Detect which cell encompasses the target text, then output its (x, y) center coordinate. 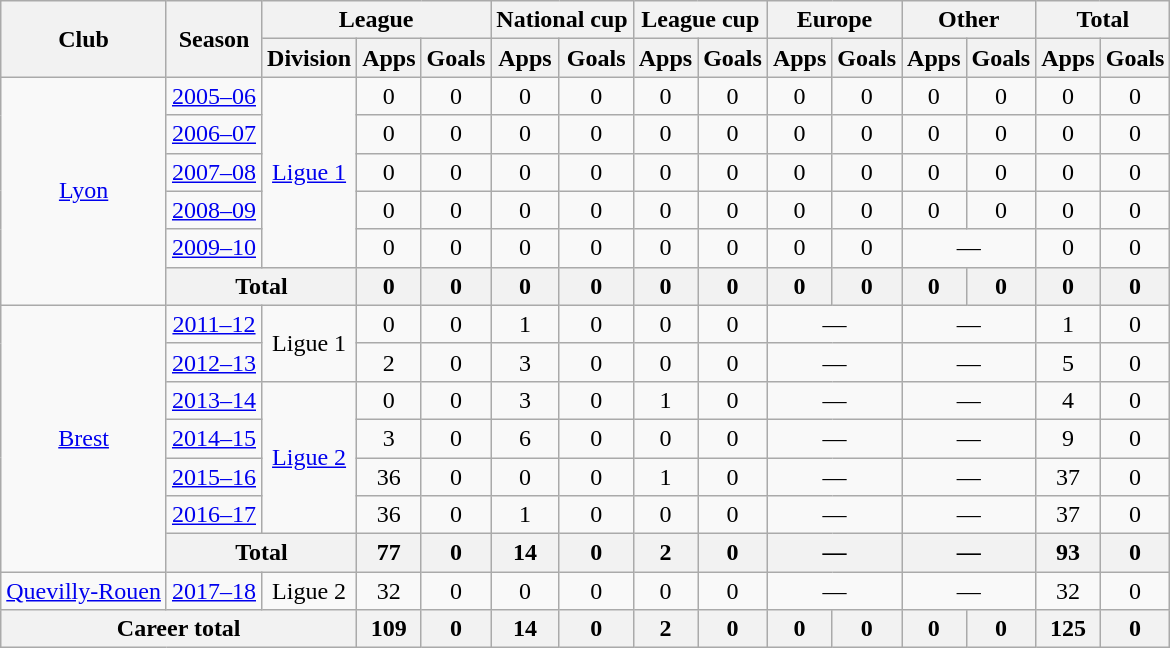
2006–07 (214, 134)
2013–14 (214, 400)
Brest (84, 438)
Career total (179, 629)
2005–06 (214, 96)
125 (1068, 629)
2012–13 (214, 362)
77 (389, 553)
Europe (834, 20)
9 (1068, 438)
109 (389, 629)
2014–15 (214, 438)
2009–10 (214, 248)
National cup (562, 20)
Quevilly-Rouen (84, 591)
2008–09 (214, 210)
Other (969, 20)
93 (1068, 553)
2015–16 (214, 477)
2016–17 (214, 515)
2007–08 (214, 172)
Season (214, 39)
4 (1068, 400)
2017–18 (214, 591)
Lyon (84, 191)
6 (525, 438)
League cup (700, 20)
5 (1068, 362)
2011–12 (214, 324)
League (376, 20)
Club (84, 39)
Division (310, 58)
